Extract the (X, Y) coordinate from the center of the cell holding the provided text.  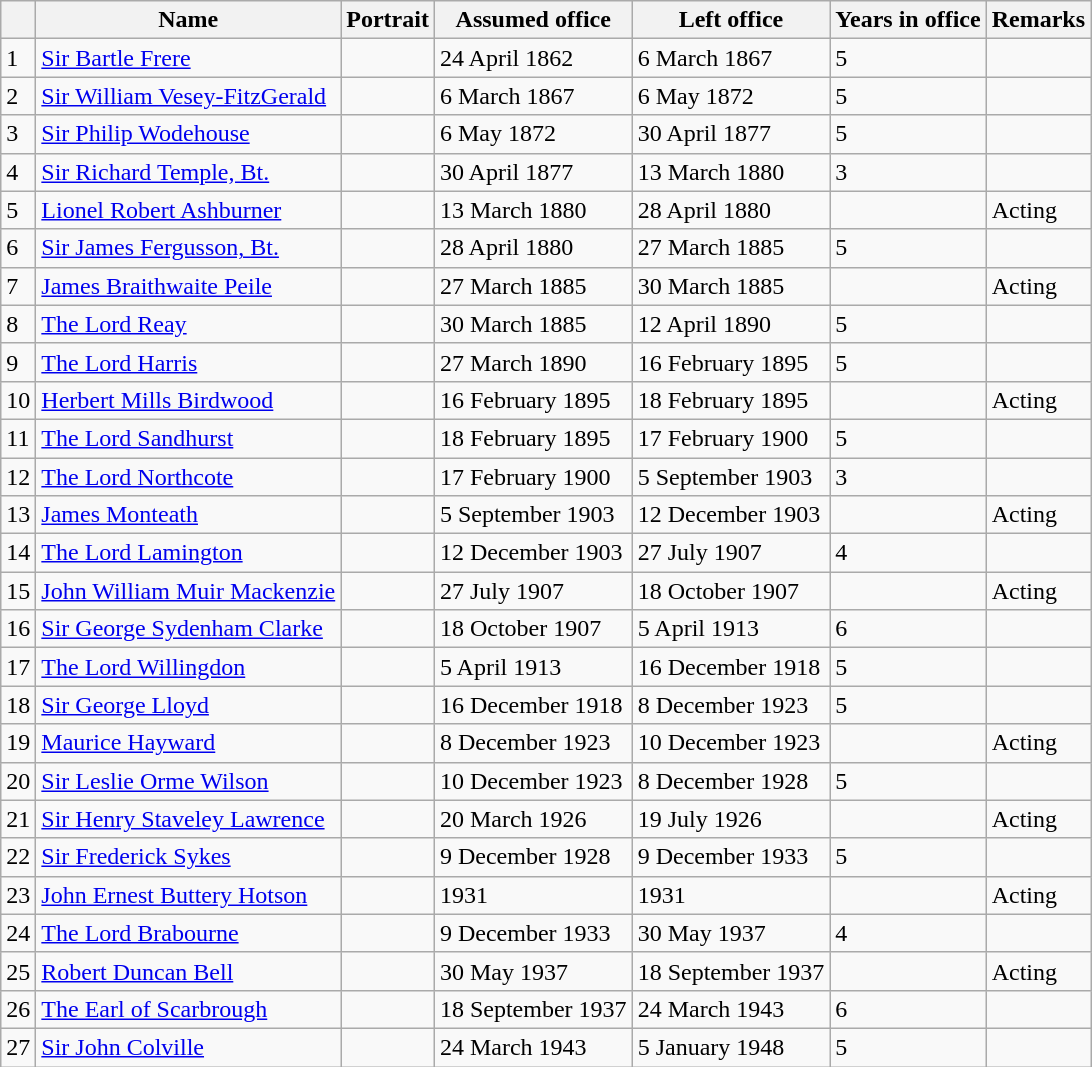
Sir Leslie Orme Wilson (188, 781)
12 (18, 477)
18 (18, 705)
Remarks (1038, 20)
9 (18, 362)
Sir John Colville (188, 1047)
Sir Richard Temple, Bt. (188, 172)
Sir Bartle Frere (188, 58)
7 (18, 286)
27 March 1890 (533, 362)
The Earl of Scarbrough (188, 1009)
21 (18, 819)
Robert Duncan Bell (188, 971)
14 (18, 553)
The Lord Lamington (188, 553)
Left office (731, 20)
James Braithwaite Peile (188, 286)
10 (18, 400)
24 April 1862 (533, 58)
The Lord Harris (188, 362)
20 March 1926 (533, 819)
James Monteath (188, 515)
16 (18, 629)
19 July 1926 (731, 819)
The Lord Sandhurst (188, 438)
Years in office (908, 20)
9 December 1928 (533, 857)
The Lord Northcote (188, 477)
Name (188, 20)
24 (18, 933)
2 (18, 96)
The Lord Reay (188, 324)
John Ernest Buttery Hotson (188, 895)
Sir William Vesey-FitzGerald (188, 96)
25 (18, 971)
27 (18, 1047)
13 (18, 515)
Sir George Lloyd (188, 705)
8 December 1928 (731, 781)
1 (18, 58)
20 (18, 781)
Sir Henry Staveley Lawrence (188, 819)
22 (18, 857)
John William Muir Mackenzie (188, 591)
17 (18, 667)
Sir Philip Wodehouse (188, 134)
Sir James Fergusson, Bt. (188, 248)
Lionel Robert Ashburner (188, 210)
8 (18, 324)
The Lord Willingdon (188, 667)
Sir Frederick Sykes (188, 857)
Sir George Sydenham Clarke (188, 629)
Portrait (388, 20)
11 (18, 438)
Maurice Hayward (188, 743)
23 (18, 895)
15 (18, 591)
Herbert Mills Birdwood (188, 400)
12 April 1890 (731, 324)
Assumed office (533, 20)
5 January 1948 (731, 1047)
The Lord Brabourne (188, 933)
26 (18, 1009)
19 (18, 743)
